Detect which cell encompasses the target text, then output its (X, Y) center coordinate. 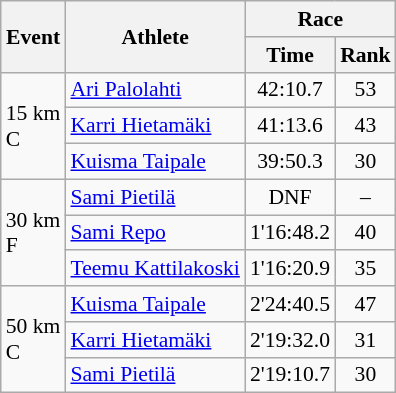
Ari Palolahti (154, 90)
43 (366, 126)
2'19:10.7 (290, 375)
2'19:32.0 (290, 340)
39:50.3 (290, 162)
47 (366, 304)
1'16:20.9 (290, 269)
Athlete (154, 36)
53 (366, 90)
41:13.6 (290, 126)
Race (320, 19)
Sami Repo (154, 233)
DNF (290, 197)
30 km F (34, 232)
42:10.7 (290, 90)
40 (366, 233)
35 (366, 269)
– (366, 197)
Time (290, 55)
2'24:40.5 (290, 304)
Event (34, 36)
Teemu Kattilakoski (154, 269)
15 km C (34, 126)
Rank (366, 55)
50 km C (34, 340)
1'16:48.2 (290, 233)
31 (366, 340)
